Output the (X, Y) coordinate of the center of the cell containing the given text.  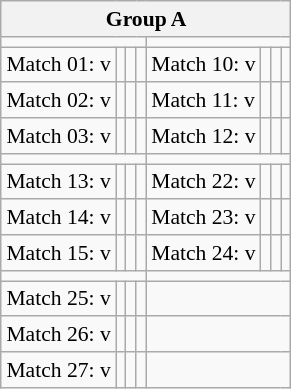
Match 27: v (58, 370)
Match 01: v (58, 65)
Match 12: v (203, 136)
Match 25: v (58, 299)
Match 10: v (203, 65)
Match 13: v (58, 182)
Match 22: v (203, 182)
Match 26: v (58, 335)
Match 15: v (58, 253)
Group A (146, 19)
Match 02: v (58, 101)
Match 14: v (58, 218)
Match 23: v (203, 218)
Match 03: v (58, 136)
Match 11: v (203, 101)
Match 24: v (203, 253)
